Determine the (x, y) coordinate at the center of the cell enclosing the given text.  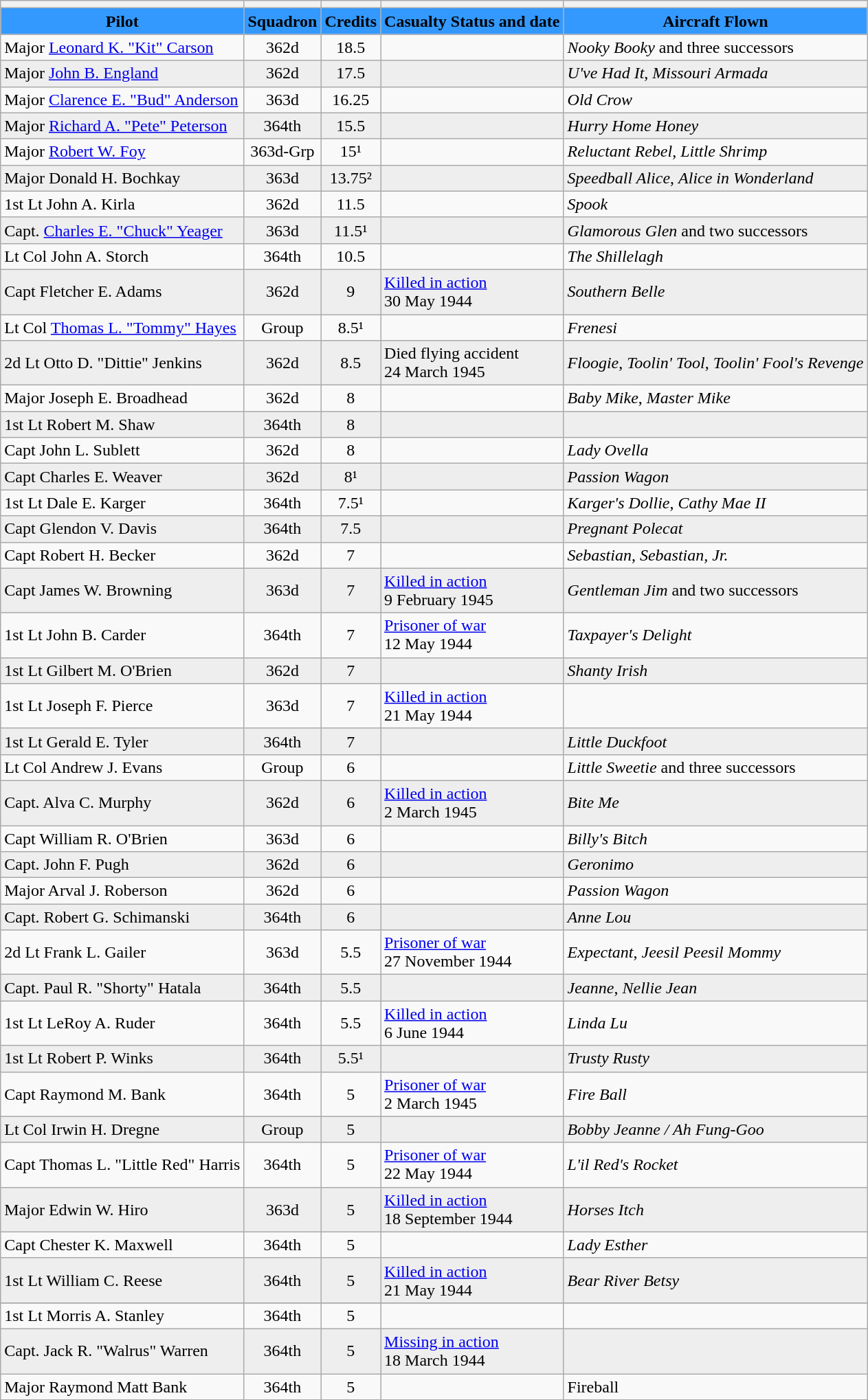
1st Lt William C. Reese (122, 1280)
Major Raymond Matt Bank (122, 1387)
Capt Charles E. Weaver (122, 477)
Bite Me (715, 802)
Capt. John F. Pugh (122, 865)
1st Lt Robert M. Shaw (122, 425)
Major Robert W. Foy (122, 152)
Major Joseph E. Broadhead (122, 398)
Hurry Home Honey (715, 126)
Billy's Bitch (715, 839)
Linda Lu (715, 1024)
Lt Col Andrew J. Evans (122, 767)
9 (350, 291)
Capt James W. Browning (122, 591)
Pregnant Polecat (715, 529)
Fireball (715, 1387)
13.75² (350, 178)
Frenesi (715, 328)
Lady Ovella (715, 451)
1st Lt Gerald E. Tyler (122, 741)
Floogie, Toolin' Tool, Toolin' Fool's Revenge (715, 363)
Capt Glendon V. Davis (122, 529)
1st Lt Dale E. Karger (122, 503)
1st Lt John A. Kirla (122, 204)
Capt. Alva C. Murphy (122, 802)
Killed in action 2 March 1945 (472, 802)
Speedball Alice, Alice in Wonderland (715, 178)
Karger's Dollie, Cathy Mae II (715, 503)
Prisoner of war 12 May 1944 (472, 635)
Lt Col Irwin H. Dregne (122, 1129)
Major John B. England (122, 74)
Killed in action 9 February 1945 (472, 591)
10.5 (350, 256)
Horses Itch (715, 1209)
Major Leonard K. "Kit" Carson (122, 47)
Capt. Robert G. Schimanski (122, 917)
8¹ (350, 477)
Capt John L. Sublett (122, 451)
Pilot (122, 21)
Killed in action 18 September 1944 (472, 1209)
Capt Raymond M. Bank (122, 1094)
Credits (350, 21)
15.5 (350, 126)
Capt Thomas L. "Little Red" Harris (122, 1165)
Capt. Paul R. "Shorty" Hatala (122, 988)
7.5¹ (350, 503)
Nooky Booky and three successors (715, 47)
Baby Mike, Master Mike (715, 398)
363d-Grp (282, 152)
Fire Ball (715, 1094)
Lt Col Thomas L. "Tommy" Hayes (122, 328)
Bear River Betsy (715, 1280)
Capt. Jack R. "Walrus" Warren (122, 1351)
Little Sweetie and three successors (715, 767)
Prisoner of war 22 May 1944 (472, 1165)
Lt Col John A. Storch (122, 256)
Geronimo (715, 865)
Major Richard A. "Pete" Peterson (122, 126)
1st Lt Gilbert M. O'Brien (122, 670)
Prisoner of war 2 March 1945 (472, 1094)
1st Lt Robert P. Winks (122, 1059)
Southern Belle (715, 291)
5.5¹ (350, 1059)
Major Arval J. Roberson (122, 891)
Jeanne, Nellie Jean (715, 988)
Bobby Jeanne / Ah Fung-Goo (715, 1129)
11.5¹ (350, 230)
Little Duckfoot (715, 741)
Gentleman Jim and two successors (715, 591)
Lady Esther (715, 1245)
Major Clarence E. "Bud" Anderson (122, 100)
1st Lt John B. Carder (122, 635)
15¹ (350, 152)
1st Lt Morris A. Stanley (122, 1316)
Shanty Irish (715, 670)
Spook (715, 204)
Died flying accident 24 March 1945 (472, 363)
Sebastian, Sebastian, Jr. (715, 555)
Reluctant Rebel, Little Shrimp (715, 152)
8.5¹ (350, 328)
U've Had It, Missouri Armada (715, 74)
Capt Fletcher E. Adams (122, 291)
Killed in action 6 June 1944 (472, 1024)
2d Lt Otto D. "Dittie" Jenkins (122, 363)
Anne Lou (715, 917)
Missing in action 18 March 1944 (472, 1351)
L'il Red's Rocket (715, 1165)
11.5 (350, 204)
Casualty Status and date (472, 21)
17.5 (350, 74)
Aircraft Flown (715, 21)
Major Edwin W. Hiro (122, 1209)
1st Lt Joseph F. Pierce (122, 706)
Killed in action 30 May 1944 (472, 291)
Expectant, Jeesil Peesil Mommy (715, 952)
18.5 (350, 47)
Trusty Rusty (715, 1059)
Capt Chester K. Maxwell (122, 1245)
Capt. Charles E. "Chuck" Yeager (122, 230)
The Shillelagh (715, 256)
Squadron (282, 21)
8.5 (350, 363)
Prisoner of war 27 November 1944 (472, 952)
Glamorous Glen and two successors (715, 230)
1st Lt LeRoy A. Ruder (122, 1024)
7.5 (350, 529)
Capt William R. O'Brien (122, 839)
Capt Robert H. Becker (122, 555)
16.25 (350, 100)
Old Crow (715, 100)
Taxpayer's Delight (715, 635)
Major Donald H. Bochkay (122, 178)
2d Lt Frank L. Gailer (122, 952)
